Find where the given text appears and provide that cell's center as (X, Y) coordinate. 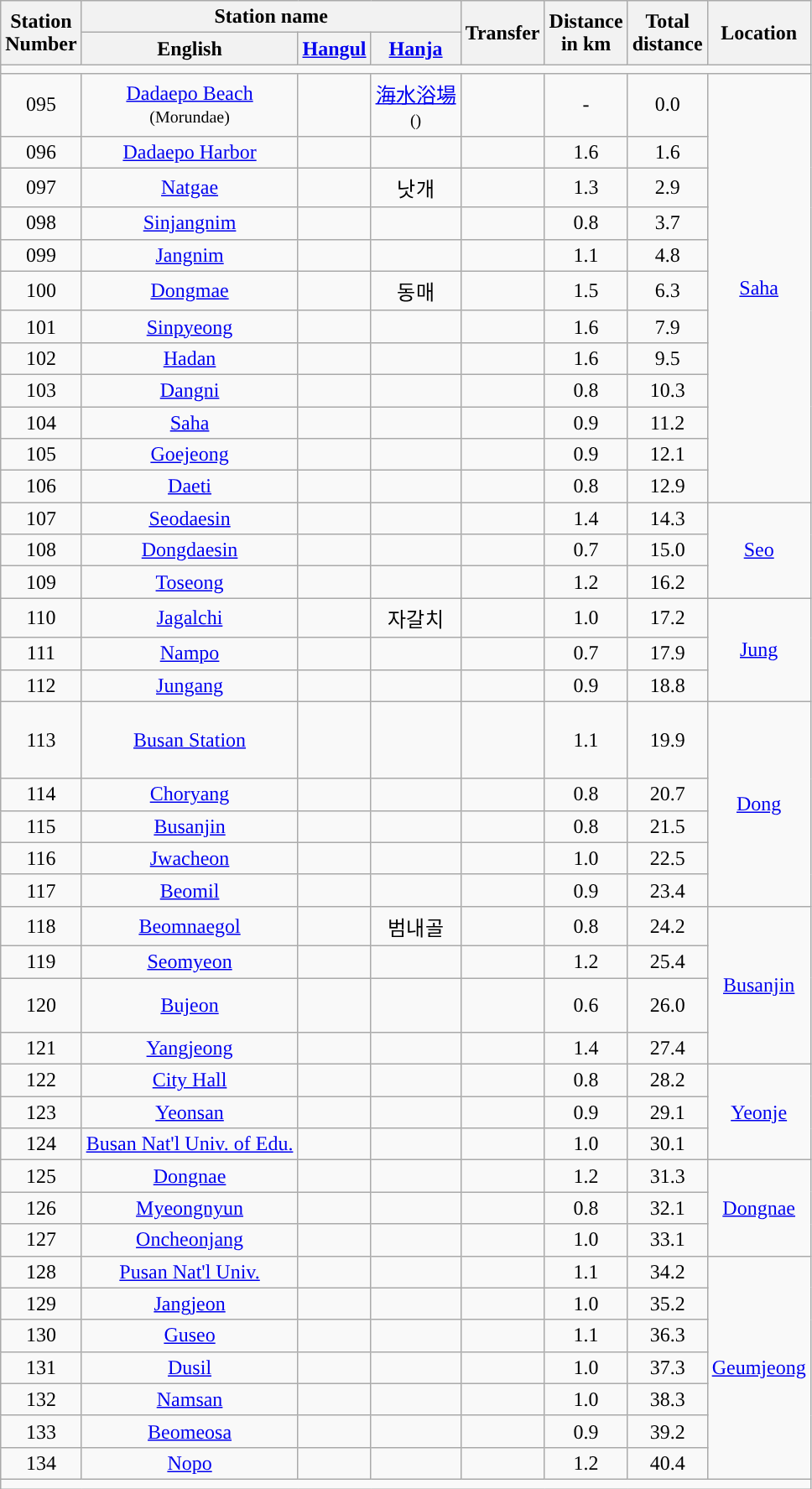
095 (41, 105)
Hangul (334, 49)
Beomnaegol (190, 926)
124 (41, 1144)
Jwacheon (190, 858)
38.3 (668, 1399)
34.2 (668, 1272)
Sinpyeong (190, 326)
103 (41, 390)
Jangnim (190, 255)
116 (41, 858)
Busan Nat'l Univ. of Edu. (190, 1144)
Dangni (190, 390)
범내골 (416, 926)
114 (41, 794)
Pusan Nat'l Univ. (190, 1272)
Transfer (502, 33)
낫개 (416, 188)
Bujeon (190, 1005)
112 (41, 685)
21.5 (668, 826)
22.5 (668, 858)
26.0 (668, 1005)
115 (41, 826)
32.1 (668, 1208)
100 (41, 290)
27.4 (668, 1049)
Beomeosa (190, 1431)
25.4 (668, 961)
117 (41, 890)
City Hall (190, 1080)
133 (41, 1431)
20.7 (668, 794)
125 (41, 1176)
Dusil (190, 1367)
128 (41, 1272)
098 (41, 223)
Station name (271, 17)
12.1 (668, 455)
Location (758, 33)
109 (41, 582)
Seodaesin (190, 518)
Sinjangnim (190, 223)
海水浴場() (416, 105)
Jagalchi (190, 617)
자갈치 (416, 617)
39.2 (668, 1431)
104 (41, 422)
106 (41, 487)
132 (41, 1399)
23.4 (668, 890)
Choryang (190, 794)
Dongmae (190, 290)
Jung (758, 649)
Busan Station (190, 740)
Nampo (190, 653)
0.0 (668, 105)
Guseo (190, 1335)
122 (41, 1080)
0.6 (586, 1005)
Nopo (190, 1463)
Dongdaesin (190, 550)
107 (41, 518)
Dong (758, 804)
110 (41, 617)
Yeonje (758, 1112)
Beomil (190, 890)
123 (41, 1112)
7.9 (668, 326)
118 (41, 926)
35.2 (668, 1304)
113 (41, 740)
119 (41, 961)
108 (41, 550)
Oncheonjang (190, 1240)
11.2 (668, 422)
14.3 (668, 518)
30.1 (668, 1144)
Seo (758, 550)
1.3 (586, 188)
37.3 (668, 1367)
9.5 (668, 358)
- (586, 105)
16.2 (668, 582)
31.3 (668, 1176)
Myeongnyun (190, 1208)
15.0 (668, 550)
111 (41, 653)
StationNumber (41, 33)
127 (41, 1240)
10.3 (668, 390)
Dadaepo Harbor (190, 152)
6.3 (668, 290)
Goejeong (190, 455)
36.3 (668, 1335)
18.8 (668, 685)
Natgae (190, 188)
Geumjeong (758, 1367)
1.5 (586, 290)
Hanja (416, 49)
Yangjeong (190, 1049)
12.9 (668, 487)
096 (41, 152)
Yeonsan (190, 1112)
105 (41, 455)
19.9 (668, 740)
120 (41, 1005)
Jungang (190, 685)
126 (41, 1208)
2.9 (668, 188)
134 (41, 1463)
097 (41, 188)
33.1 (668, 1240)
English (190, 49)
101 (41, 326)
131 (41, 1367)
24.2 (668, 926)
4.8 (668, 255)
Toseong (190, 582)
17.9 (668, 653)
29.1 (668, 1112)
3.7 (668, 223)
40.4 (668, 1463)
Hadan (190, 358)
Distancein km (586, 33)
102 (41, 358)
17.2 (668, 617)
129 (41, 1304)
Dadaepo Beach(Morundae) (190, 105)
Totaldistance (668, 33)
Daeti (190, 487)
Namsan (190, 1399)
28.2 (668, 1080)
130 (41, 1335)
Seomyeon (190, 961)
동매 (416, 290)
Jangjeon (190, 1304)
099 (41, 255)
121 (41, 1049)
